Output the (X, Y) coordinate of the center of the cell containing the given text.  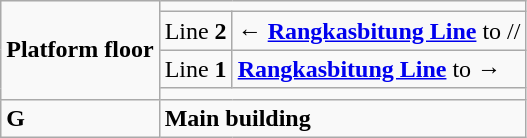
Platform floor (80, 50)
← Rangkasbitung Line to // (379, 31)
Rangkasbitung Line to → (379, 69)
Main building (342, 118)
Line 1 (196, 69)
G (80, 118)
Line 2 (196, 31)
